Extract the (X, Y) coordinate from the center of the cell holding the provided text.  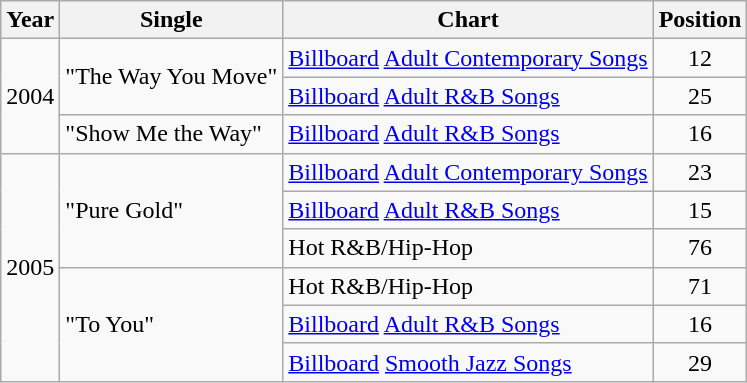
"Pure Gold" (172, 210)
71 (700, 286)
"The Way You Move" (172, 77)
Chart (468, 20)
15 (700, 210)
"Show Me the Way" (172, 134)
2004 (30, 96)
23 (700, 172)
76 (700, 248)
Year (30, 20)
2005 (30, 267)
29 (700, 362)
Single (172, 20)
Position (700, 20)
"To You" (172, 324)
25 (700, 96)
12 (700, 58)
Billboard Smooth Jazz Songs (468, 362)
